Identify which cell holds the provided text, then report its (x, y) central coordinate. 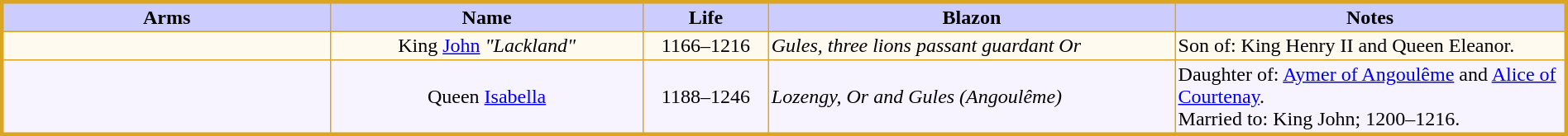
Gules, three lions passant guardant Or (972, 45)
Life (706, 16)
Arms (165, 16)
King John "Lackland" (486, 45)
Daughter of: Aymer of Angoulême and Alice of Courtenay.Married to: King John; 1200–1216. (1371, 97)
Blazon (972, 16)
Notes (1371, 16)
Son of: King Henry II and Queen Eleanor. (1371, 45)
1166–1216 (706, 45)
Name (486, 16)
Queen Isabella (486, 97)
Lozengy, Or and Gules (Angoulême) (972, 97)
1188–1246 (706, 97)
